Locate the cell with the specified text and output its [x, y] center coordinate. 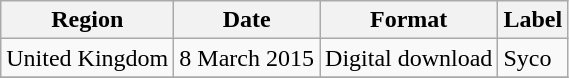
Region [88, 20]
Date [247, 20]
8 March 2015 [247, 58]
United Kingdom [88, 58]
Label [533, 20]
Digital download [409, 58]
Format [409, 20]
Syco [533, 58]
